For the text-containing cell, return its midpoint in (X, Y) coordinate format. 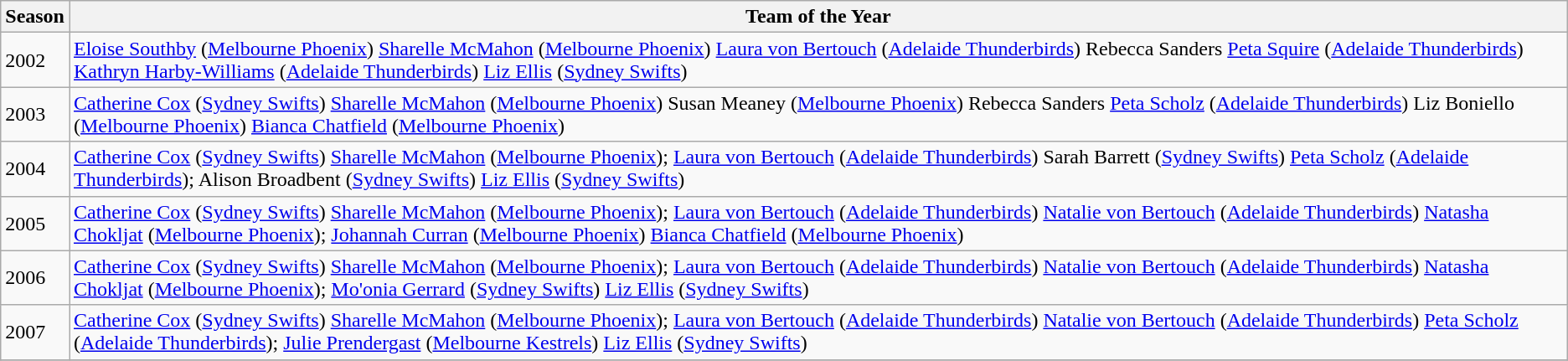
Team of the Year (818, 17)
2004 (35, 169)
2007 (35, 332)
2003 (35, 114)
2005 (35, 223)
2006 (35, 278)
2002 (35, 60)
Season (35, 17)
